Pinpoint the cell where the given text exists, returning its (X, Y) midpoint coordinate. 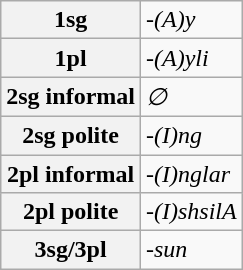
1sg (71, 20)
-(I)shsilA (191, 212)
3sg/3pl (71, 250)
-(A)yli (191, 58)
-(I)ng (191, 135)
-(I)nglar (191, 173)
1pl (71, 58)
-(A)y (191, 20)
∅ (191, 97)
2pl informal (71, 173)
2pl polite (71, 212)
2sg polite (71, 135)
-sun (191, 250)
2sg informal (71, 97)
